Determine the [x, y] coordinate at the center of the cell enclosing the given text.  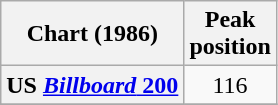
Chart (1986) [92, 34]
116 [230, 85]
Peakposition [230, 34]
US Billboard 200 [92, 85]
